Extract the (x, y) coordinate from the center of the cell holding the provided text.  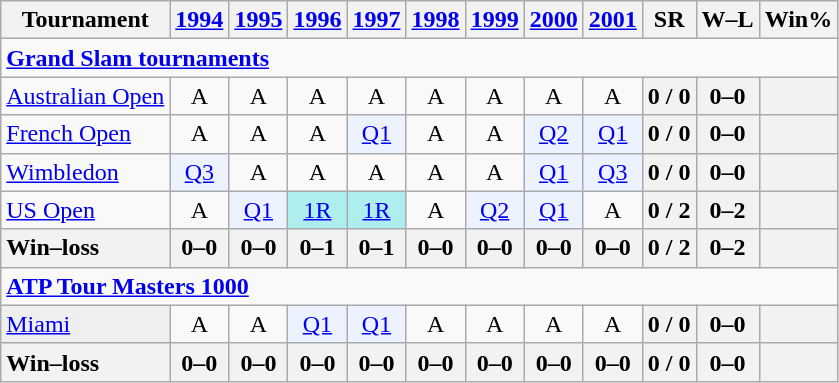
1997 (376, 20)
1996 (318, 20)
ATP Tour Masters 1000 (420, 286)
SR (669, 20)
French Open (86, 134)
Miami (86, 324)
2000 (554, 20)
1998 (436, 20)
Tournament (86, 20)
Wimbledon (86, 172)
Grand Slam tournaments (420, 58)
1999 (494, 20)
W–L (728, 20)
US Open (86, 210)
1995 (258, 20)
Australian Open (86, 96)
1994 (200, 20)
Win% (798, 20)
2001 (612, 20)
